For the text-containing cell, return its midpoint in [X, Y] coordinate format. 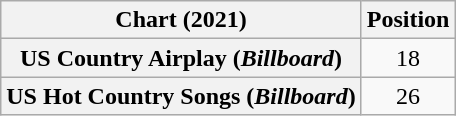
18 [408, 58]
Position [408, 20]
Chart (2021) [181, 20]
US Country Airplay (Billboard) [181, 58]
US Hot Country Songs (Billboard) [181, 96]
26 [408, 96]
